Extract the [X, Y] coordinate from the center of the cell holding the provided text.  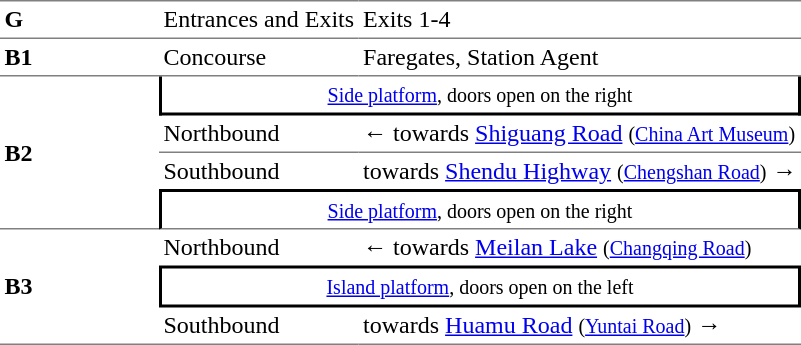
Faregates, Station Agent [580, 58]
Concourse [259, 58]
B2 [80, 152]
← towards Meilan Lake (Changqing Road) [580, 248]
G [80, 20]
Entrances and Exits [259, 20]
towards Shendu Highway (Chengshan Road) → [580, 171]
B1 [80, 58]
Southbound [259, 171]
Island platform, doors open on the left [480, 287]
← towards Shiguang Road (China Art Museum) [580, 135]
Exits 1-4 [580, 20]
